Capture the cell that displays the provided text and extract its [x, y] central coordinate. 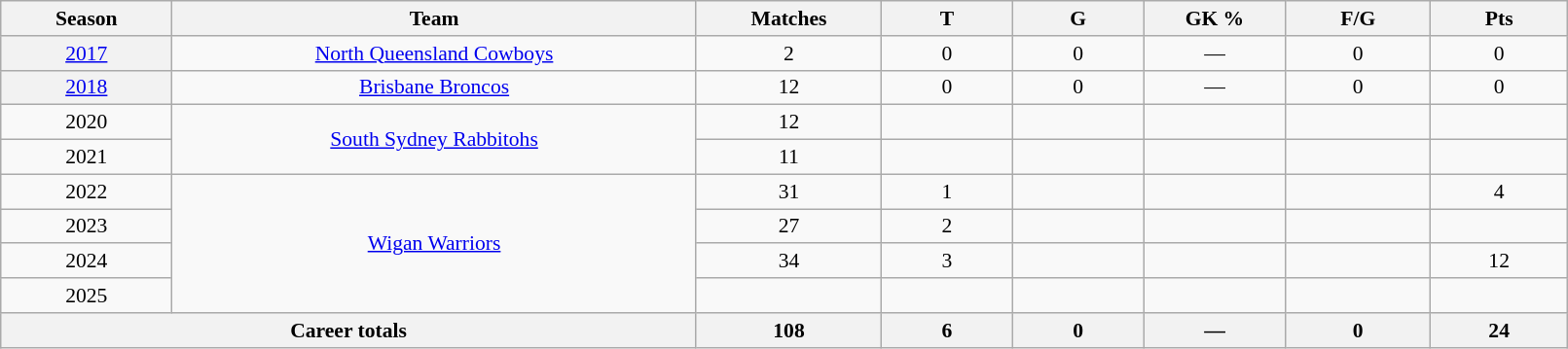
Pts [1499, 18]
2022 [87, 192]
2021 [87, 157]
Brisbane Broncos [434, 87]
108 [788, 331]
North Queensland Cowboys [434, 53]
2023 [87, 227]
11 [788, 157]
1 [948, 192]
Career totals [348, 331]
Wigan Warriors [434, 243]
2025 [87, 296]
27 [788, 227]
2017 [87, 53]
2018 [87, 87]
F/G [1358, 18]
Season [87, 18]
4 [1499, 192]
34 [788, 262]
G [1078, 18]
T [948, 18]
GK % [1215, 18]
31 [788, 192]
3 [948, 262]
South Sydney Rabbitohs [434, 140]
6 [948, 331]
2024 [87, 262]
24 [1499, 331]
2020 [87, 122]
Matches [788, 18]
Team [434, 18]
